From the cell containing the given text, extract its center point as [x, y] coordinate. 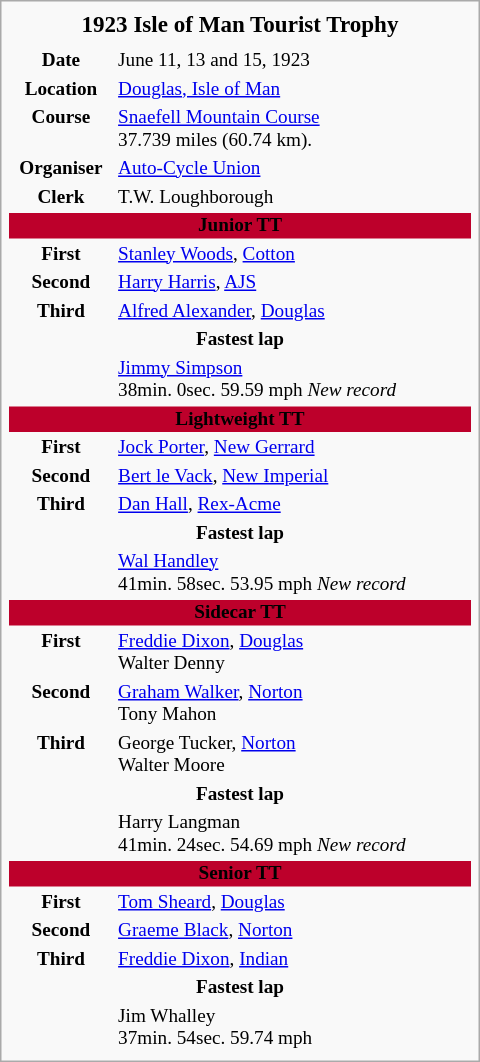
Auto-Cycle Union [294, 168]
Freddie Dixon, Douglas Walter Denny [294, 652]
Jock Porter, New Gerrard [294, 447]
Sidecar TT [240, 612]
Tom Sheard, Douglas [294, 902]
Dan Hall, Rex-Acme [294, 504]
Location [60, 89]
Bert le Vack, New Imperial [294, 476]
Douglas, Isle of Man [294, 89]
Date [60, 60]
T.W. Loughborough [294, 197]
Alfred Alexander, Douglas [294, 311]
Graeme Black, Norton [294, 930]
Snaefell Mountain Course 37.739 miles (60.74 km). [294, 128]
Harry Harris, AJS [294, 282]
June 11, 13 and 15, 1923 [294, 60]
Clerk [60, 197]
1923 Isle of Man Tourist Trophy [240, 23]
Organiser [60, 168]
Harry Langman 41min. 24sec. 54.69 mph New record [294, 833]
Jimmy Simpson 38min. 0sec. 59.59 mph New record [294, 379]
Lightweight TT [240, 419]
George Tucker, Norton Walter Moore [294, 754]
Junior TT [240, 225]
Senior TT [240, 873]
Course [60, 128]
Stanley Woods, Cotton [294, 254]
Graham Walker, Norton Tony Mahon [294, 703]
Freddie Dixon, Indian [294, 959]
Jim Whalley 37min. 54sec. 59.74 mph [294, 1027]
Wal Handley 41min. 58sec. 53.95 mph New record [294, 572]
